Find where the given text appears and provide that cell's center as (x, y) coordinate. 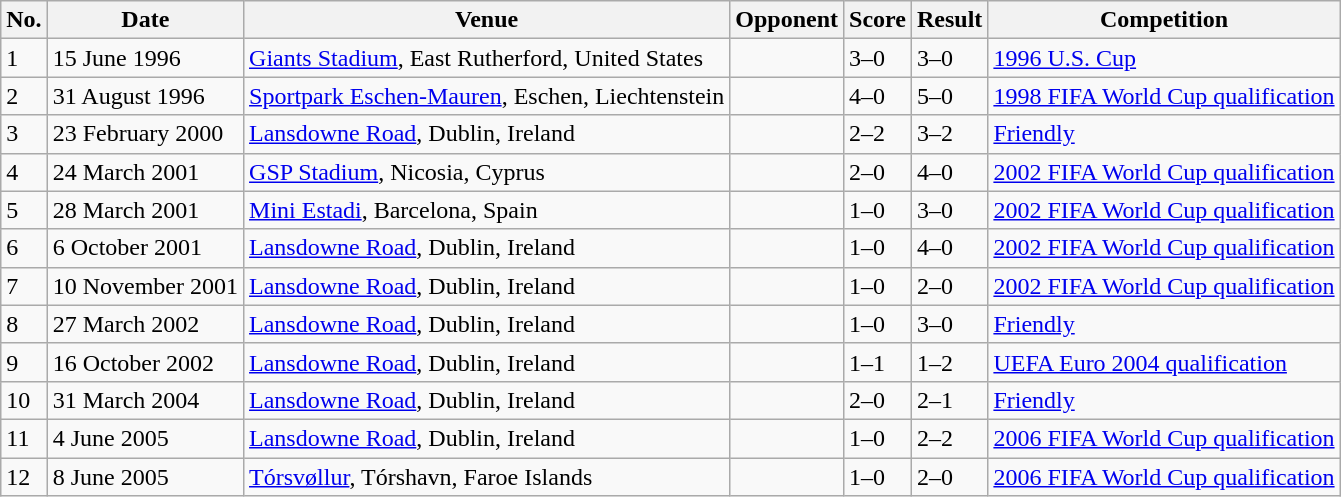
8 June 2005 (145, 477)
7 (24, 286)
6 (24, 248)
5 (24, 210)
Sportpark Eschen-Mauren, Eschen, Liechtenstein (487, 96)
Result (949, 20)
Tórsvøllur, Tórshavn, Faroe Islands (487, 477)
UEFA Euro 2004 qualification (1164, 362)
10 November 2001 (145, 286)
2–1 (949, 400)
3–2 (949, 134)
9 (24, 362)
2 (24, 96)
1–2 (949, 362)
28 March 2001 (145, 210)
Date (145, 20)
15 June 1996 (145, 58)
No. (24, 20)
6 October 2001 (145, 248)
GSP Stadium, Nicosia, Cyprus (487, 172)
Mini Estadi, Barcelona, Spain (487, 210)
5–0 (949, 96)
1–1 (878, 362)
1998 FIFA World Cup qualification (1164, 96)
Score (878, 20)
1996 U.S. Cup (1164, 58)
4 June 2005 (145, 438)
23 February 2000 (145, 134)
10 (24, 400)
Giants Stadium, East Rutherford, United States (487, 58)
16 October 2002 (145, 362)
1 (24, 58)
31 August 1996 (145, 96)
24 March 2001 (145, 172)
3 (24, 134)
4 (24, 172)
27 March 2002 (145, 324)
Opponent (787, 20)
31 March 2004 (145, 400)
Venue (487, 20)
8 (24, 324)
Competition (1164, 20)
12 (24, 477)
11 (24, 438)
